Search for the cell housing the specified text and yield its [X, Y] center coordinate. 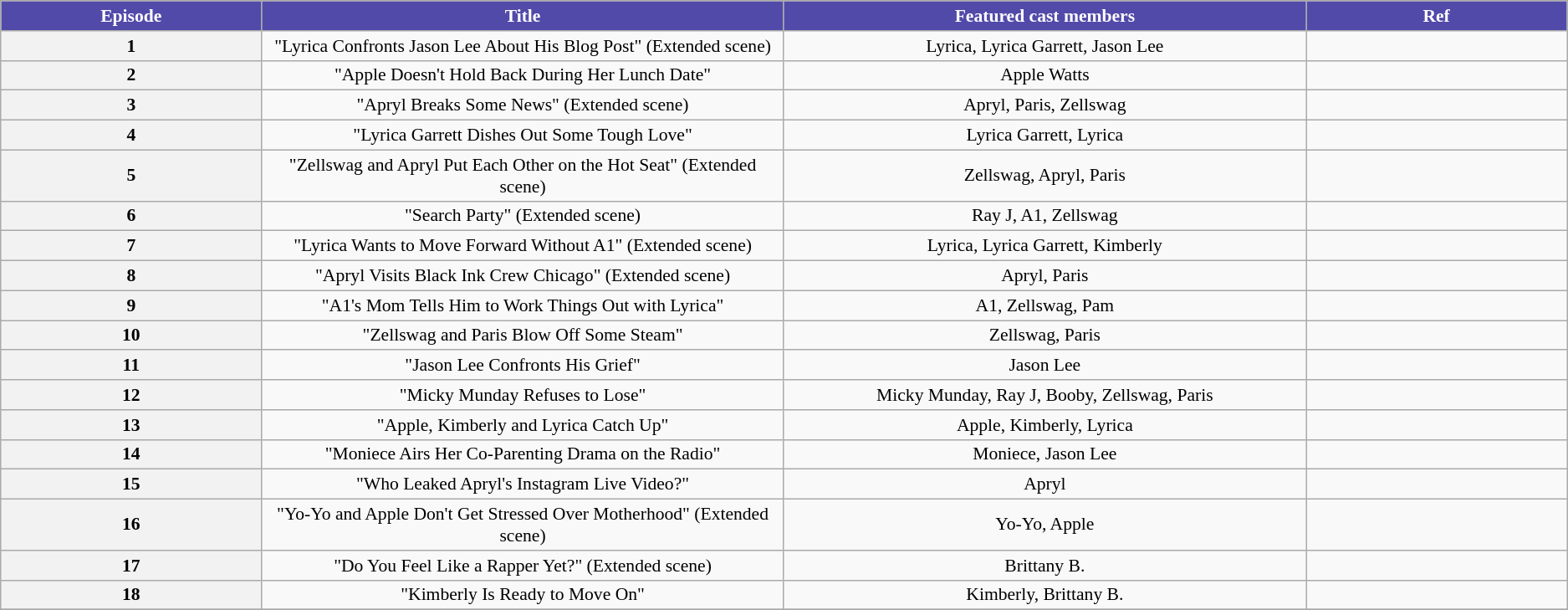
"Do You Feel Like a Rapper Yet?" (Extended scene) [523, 566]
"Search Party" (Extended scene) [523, 216]
"Apple, Kimberly and Lyrica Catch Up" [523, 425]
"Kimberly Is Ready to Move On" [523, 595]
Micky Munday, Ray J, Booby, Zellswag, Paris [1044, 395]
"Lyrica Confronts Jason Lee About His Blog Post" (Extended scene) [523, 46]
Apple, Kimberly, Lyrica [1044, 425]
Yo-Yo, Apple [1044, 525]
8 [131, 276]
"Who Leaked Apryl's Instagram Live Video?" [523, 484]
13 [131, 425]
12 [131, 395]
"Apryl Breaks Some News" (Extended scene) [523, 105]
16 [131, 525]
11 [131, 366]
Apryl, Paris [1044, 276]
4 [131, 136]
Brittany B. [1044, 566]
"Apryl Visits Black Ink Crew Chicago" (Extended scene) [523, 276]
Lyrica, Lyrica Garrett, Kimberly [1044, 246]
Zellswag, Apryl, Paris [1044, 176]
10 [131, 336]
2 [131, 75]
Title [523, 16]
Apple Watts [1044, 75]
A1, Zellswag, Pam [1044, 305]
Episode [131, 16]
3 [131, 105]
"Zellswag and Apryl Put Each Other on the Hot Seat" (Extended scene) [523, 176]
"Lyrica Wants to Move Forward Without A1" (Extended scene) [523, 246]
Featured cast members [1044, 16]
9 [131, 305]
Jason Lee [1044, 366]
14 [131, 454]
Moniece, Jason Lee [1044, 454]
6 [131, 216]
18 [131, 595]
"Yo-Yo and Apple Don't Get Stressed Over Motherhood" (Extended scene) [523, 525]
Ref [1437, 16]
"Moniece Airs Her Co-Parenting Drama on the Radio" [523, 454]
"Micky Munday Refuses to Lose" [523, 395]
Apryl, Paris, Zellswag [1044, 105]
5 [131, 176]
Ray J, A1, Zellswag [1044, 216]
17 [131, 566]
"Lyrica Garrett Dishes Out Some Tough Love" [523, 136]
Kimberly, Brittany B. [1044, 595]
"A1's Mom Tells Him to Work Things Out with Lyrica" [523, 305]
Lyrica Garrett, Lyrica [1044, 136]
15 [131, 484]
1 [131, 46]
"Zellswag and Paris Blow Off Some Steam" [523, 336]
"Jason Lee Confronts His Grief" [523, 366]
Zellswag, Paris [1044, 336]
Apryl [1044, 484]
7 [131, 246]
Lyrica, Lyrica Garrett, Jason Lee [1044, 46]
"Apple Doesn't Hold Back During Her Lunch Date" [523, 75]
